Identify which cell holds the provided text, then report its [x, y] central coordinate. 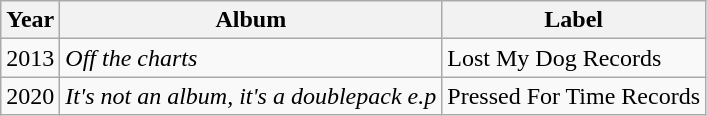
Album [251, 20]
Label [574, 20]
Lost My Dog Records [574, 58]
Pressed For Time Records [574, 96]
Off the charts [251, 58]
It's not an album, it's a doublepack e.p [251, 96]
2013 [30, 58]
2020 [30, 96]
Year [30, 20]
